Return [x, y] of the center of cell containing provided text 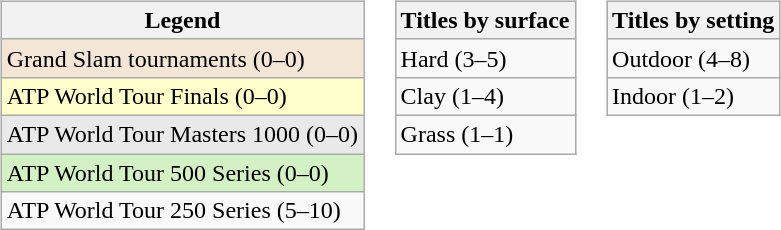
Hard (3–5) [485, 58]
Grass (1–1) [485, 134]
ATP World Tour Masters 1000 (0–0) [182, 134]
Clay (1–4) [485, 96]
Outdoor (4–8) [694, 58]
ATP World Tour Finals (0–0) [182, 96]
Titles by surface [485, 20]
Legend [182, 20]
ATP World Tour 250 Series (5–10) [182, 211]
Grand Slam tournaments (0–0) [182, 58]
Titles by setting [694, 20]
Indoor (1–2) [694, 96]
ATP World Tour 500 Series (0–0) [182, 173]
